Provide the (x, y) coordinate of the cell's center where the given text is located.  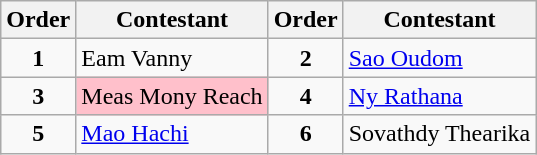
Meas Mony Reach (172, 96)
1 (38, 58)
Sao Oudom (440, 58)
6 (306, 134)
Mao Hachi (172, 134)
Ny Rathana (440, 96)
2 (306, 58)
Eam Vanny (172, 58)
Sovathdy Thearika (440, 134)
4 (306, 96)
3 (38, 96)
5 (38, 134)
